For the text-containing cell, return its midpoint in (X, Y) coordinate format. 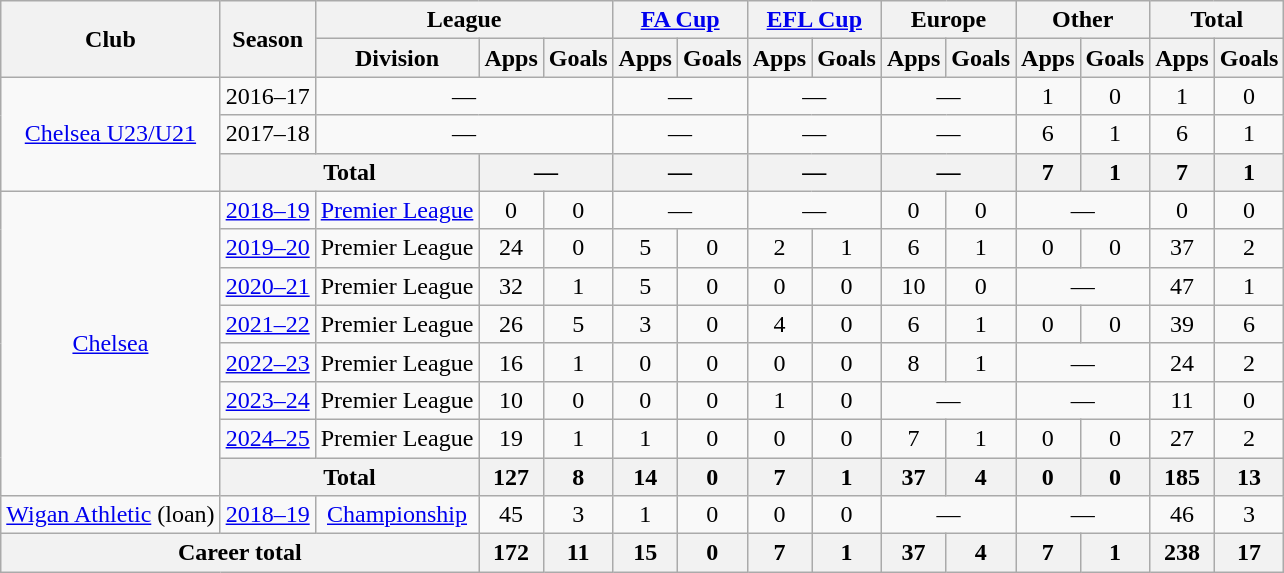
Other (1083, 20)
26 (511, 324)
15 (645, 553)
39 (1182, 324)
Season (268, 39)
2024–25 (268, 438)
238 (1182, 553)
Career total (240, 553)
2019–20 (268, 248)
2017–18 (268, 134)
32 (511, 286)
Club (110, 39)
172 (511, 553)
EFL Cup (814, 20)
Chelsea U23/U21 (110, 134)
127 (511, 477)
Europe (948, 20)
2022–23 (268, 362)
185 (1182, 477)
Championship (397, 515)
45 (511, 515)
14 (645, 477)
2020–21 (268, 286)
2021–22 (268, 324)
League (464, 20)
FA Cup (680, 20)
13 (1249, 477)
Wigan Athletic (loan) (110, 515)
46 (1182, 515)
47 (1182, 286)
17 (1249, 553)
Chelsea (110, 343)
27 (1182, 438)
2016–17 (268, 96)
16 (511, 362)
19 (511, 438)
2023–24 (268, 400)
Division (397, 58)
